For the text-containing cell, return its midpoint in [X, Y] coordinate format. 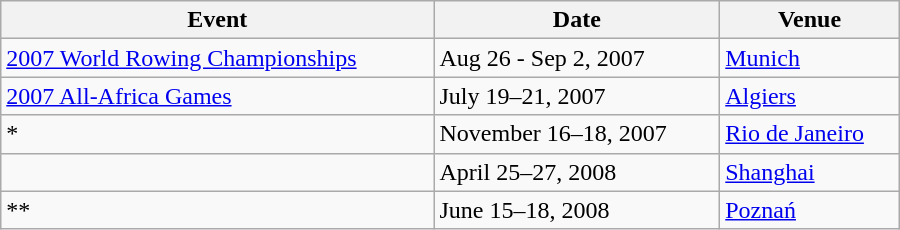
November 16–18, 2007 [577, 134]
Venue [810, 20]
Poznań [810, 210]
Munich [810, 58]
Shanghai [810, 172]
June 15–18, 2008 [577, 210]
Aug 26 - Sep 2, 2007 [577, 58]
2007 World Rowing Championships [218, 58]
Date [577, 20]
April 25–27, 2008 [577, 172]
2007 All-Africa Games [218, 96]
Event [218, 20]
** [218, 210]
Algiers [810, 96]
Rio de Janeiro [810, 134]
July 19–21, 2007 [577, 96]
* [218, 134]
